Provide the (X, Y) coordinate of the cell's center where the given text is located.  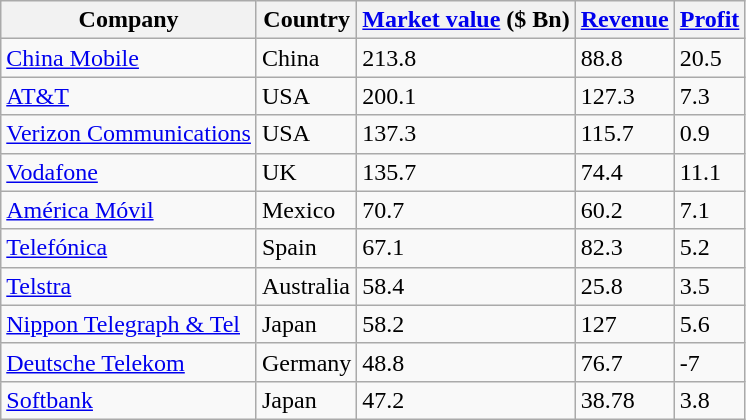
-7 (710, 362)
11.1 (710, 172)
82.3 (624, 248)
China Mobile (129, 58)
58.4 (466, 286)
Market value ($ Bn) (466, 20)
213.8 (466, 58)
135.7 (466, 172)
Nippon Telegraph & Tel (129, 324)
7.1 (710, 210)
Verizon Communications (129, 134)
60.2 (624, 210)
74.4 (624, 172)
Revenue (624, 20)
47.2 (466, 400)
25.8 (624, 286)
Spain (306, 248)
115.7 (624, 134)
20.5 (710, 58)
5.6 (710, 324)
5.2 (710, 248)
Telstra (129, 286)
67.1 (466, 248)
Mexico (306, 210)
Germany (306, 362)
Softbank (129, 400)
Vodafone (129, 172)
Country (306, 20)
127.3 (624, 96)
0.9 (710, 134)
China (306, 58)
127 (624, 324)
3.8 (710, 400)
Deutsche Telekom (129, 362)
38.78 (624, 400)
América Móvil (129, 210)
76.7 (624, 362)
Profit (710, 20)
200.1 (466, 96)
Telefónica (129, 248)
7.3 (710, 96)
3.5 (710, 286)
48.8 (466, 362)
Company (129, 20)
UK (306, 172)
70.7 (466, 210)
Australia (306, 286)
88.8 (624, 58)
137.3 (466, 134)
58.2 (466, 324)
AT&T (129, 96)
